Extract the (x, y) coordinate from the center of the cell holding the provided text.  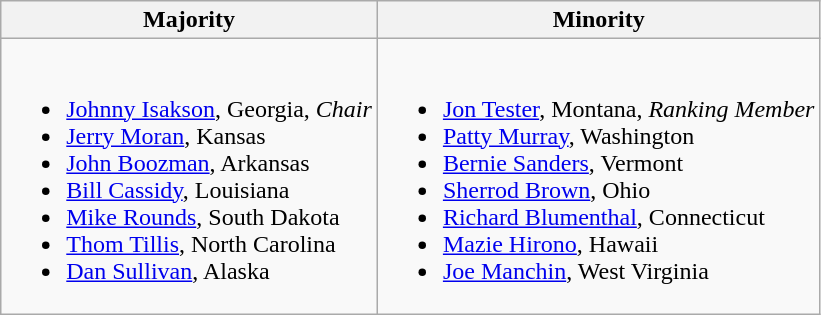
Majority (190, 20)
Minority (598, 20)
